Return the (X, Y) coordinate for the center point of the cell that contains the specified text.  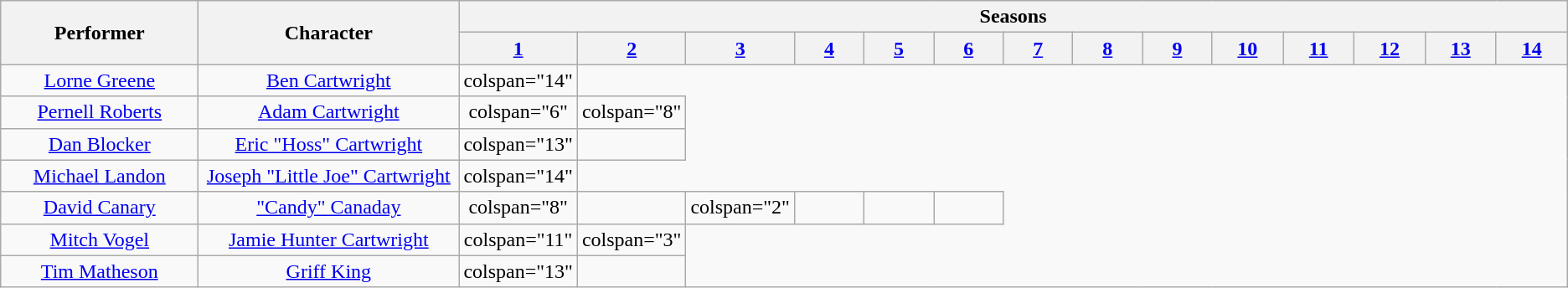
Joseph "Little Joe" Cartwright (328, 176)
Michael Landon (100, 176)
9 (1178, 49)
4 (829, 49)
Mitch Vogel (100, 239)
Griff King (328, 271)
3 (740, 49)
Tim Matheson (100, 271)
Adam Cartwright (328, 112)
2 (632, 49)
David Canary (100, 208)
Eric "Hoss" Cartwright (328, 144)
12 (1389, 49)
10 (1248, 49)
colspan="2" (740, 208)
Seasons (1014, 17)
5 (900, 49)
Character (328, 33)
colspan="11" (518, 239)
13 (1461, 49)
6 (968, 49)
Ben Cartwright (328, 80)
1 (518, 49)
Pernell Roberts (100, 112)
colspan="3" (632, 239)
8 (1107, 49)
Lorne Greene (100, 80)
Performer (100, 33)
"Candy" Canaday (328, 208)
14 (1531, 49)
7 (1039, 49)
Jamie Hunter Cartwright (328, 239)
colspan="6" (518, 112)
Dan Blocker (100, 144)
11 (1318, 49)
